Locate the cell with the specified text and output its [X, Y] center coordinate. 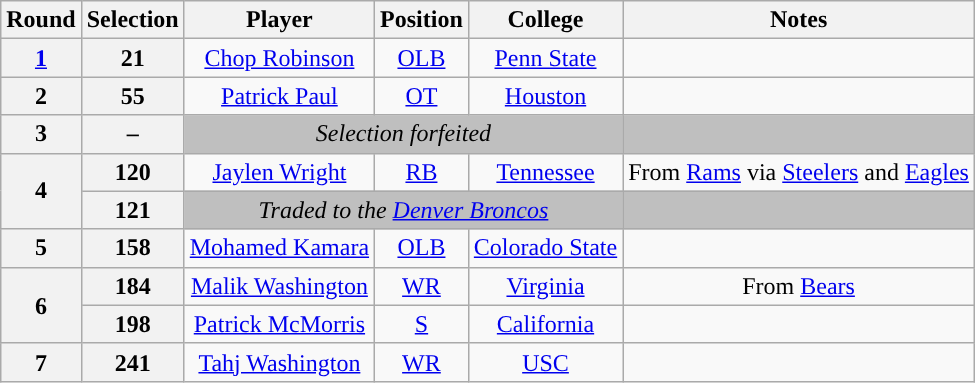
1 [41, 58]
3 [41, 134]
From Bears [799, 286]
Selection [132, 20]
184 [132, 286]
California [545, 324]
4 [41, 191]
Round [41, 20]
2 [41, 96]
Jaylen Wright [279, 172]
Traded to the Denver Broncos [403, 210]
Position [422, 20]
From Rams via Steelers and Eagles [799, 172]
Selection forfeited [403, 134]
241 [132, 362]
121 [132, 210]
Notes [799, 20]
USC [545, 362]
120 [132, 172]
Tahj Washington [279, 362]
Mohamed Kamara [279, 248]
Player [279, 20]
Houston [545, 96]
198 [132, 324]
158 [132, 248]
Virginia [545, 286]
College [545, 20]
55 [132, 96]
6 [41, 305]
Patrick Paul [279, 96]
Tennessee [545, 172]
RB [422, 172]
7 [41, 362]
Colorado State [545, 248]
21 [132, 58]
– [132, 134]
Chop Robinson [279, 58]
OT [422, 96]
Penn State [545, 58]
Patrick McMorris [279, 324]
5 [41, 248]
S [422, 324]
Malik Washington [279, 286]
